For the text-containing cell, return its midpoint in (X, Y) coordinate format. 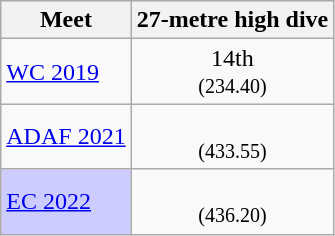
ADAF 2021 (66, 136)
WC 2019 (66, 72)
14th(234.40) (232, 72)
(436.20) (232, 202)
(433.55) (232, 136)
EC 2022 (66, 202)
Meet (66, 20)
27-metre high dive (232, 20)
